Pinpoint the cell where the given text exists, returning its (X, Y) midpoint coordinate. 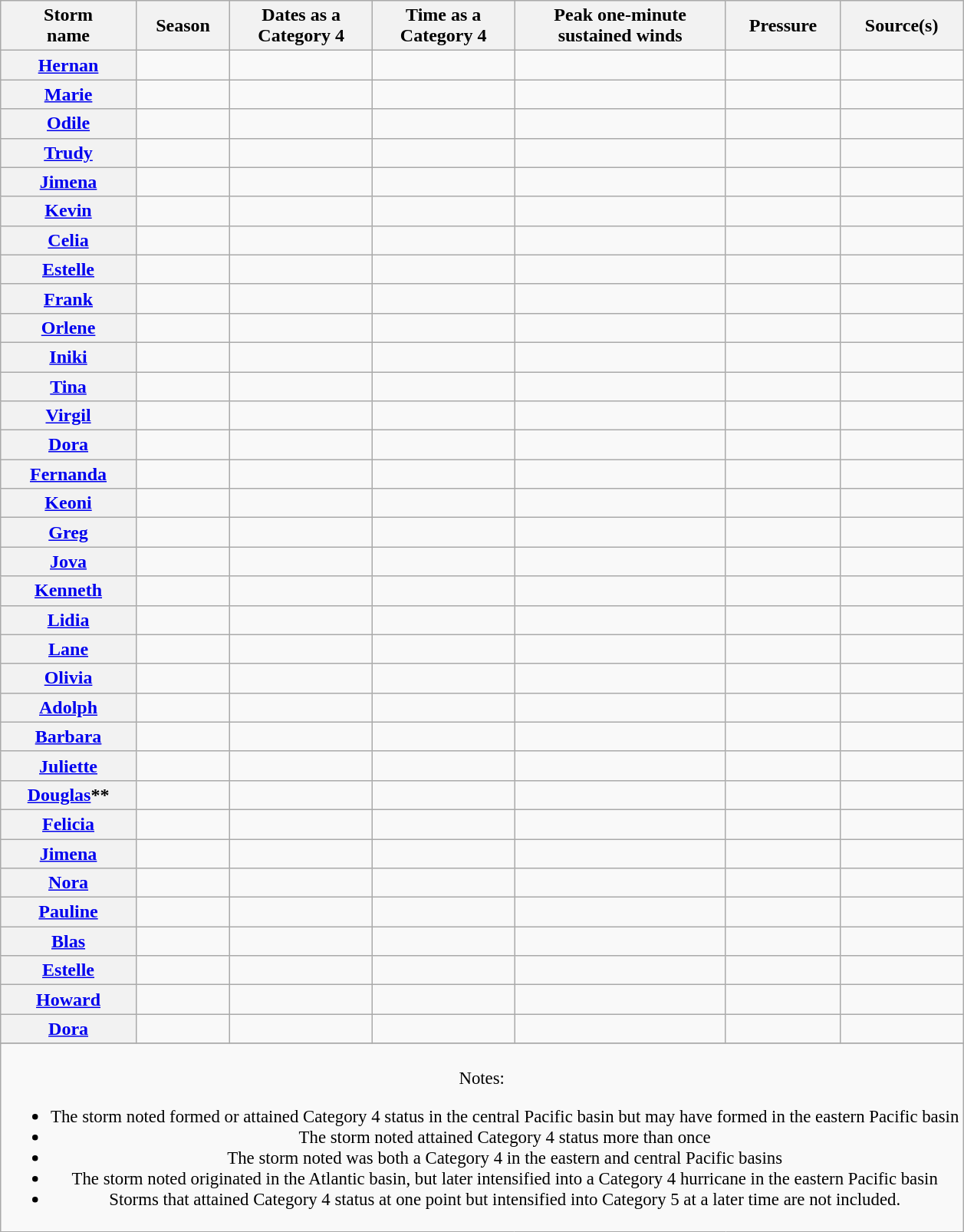
Marie (69, 94)
Tina (69, 386)
Blas (69, 941)
Stormname (69, 26)
Kenneth (69, 591)
Juliette (69, 766)
Nora (69, 883)
Peak one-minutesustained winds (620, 26)
Dates as aCategory 4 (301, 26)
Trudy (69, 153)
Greg (69, 532)
Keoni (69, 503)
Frank (69, 298)
Pressure (782, 26)
Hernan (69, 65)
Season (183, 26)
Iniki (69, 357)
Source(s) (902, 26)
Lidia (69, 620)
Orlene (69, 328)
Jova (69, 562)
Lane (69, 649)
Pauline (69, 912)
Howard (69, 1000)
Barbara (69, 736)
Olivia (69, 678)
Adolph (69, 707)
Time as aCategory 4 (443, 26)
Fernanda (69, 474)
Kevin (69, 211)
Douglas** (69, 795)
Celia (69, 240)
Odile (69, 124)
Virgil (69, 416)
Felicia (69, 824)
